Return [x, y] of the center of cell containing provided text 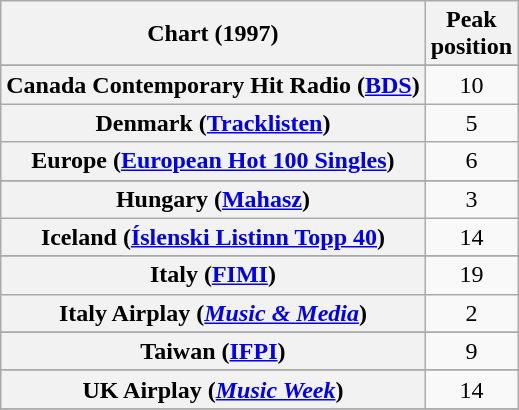
Taiwan (IFPI) [213, 351]
Peakposition [471, 34]
Italy (FIMI) [213, 275]
Hungary (Mahasz) [213, 199]
19 [471, 275]
Canada Contemporary Hit Radio (BDS) [213, 85]
10 [471, 85]
Chart (1997) [213, 34]
3 [471, 199]
Iceland (Íslenski Listinn Topp 40) [213, 237]
UK Airplay (Music Week) [213, 389]
Europe (European Hot 100 Singles) [213, 161]
6 [471, 161]
9 [471, 351]
2 [471, 313]
Italy Airplay (Music & Media) [213, 313]
5 [471, 123]
Denmark (Tracklisten) [213, 123]
